Return the (x, y) coordinate for the center point of the cell that contains the specified text.  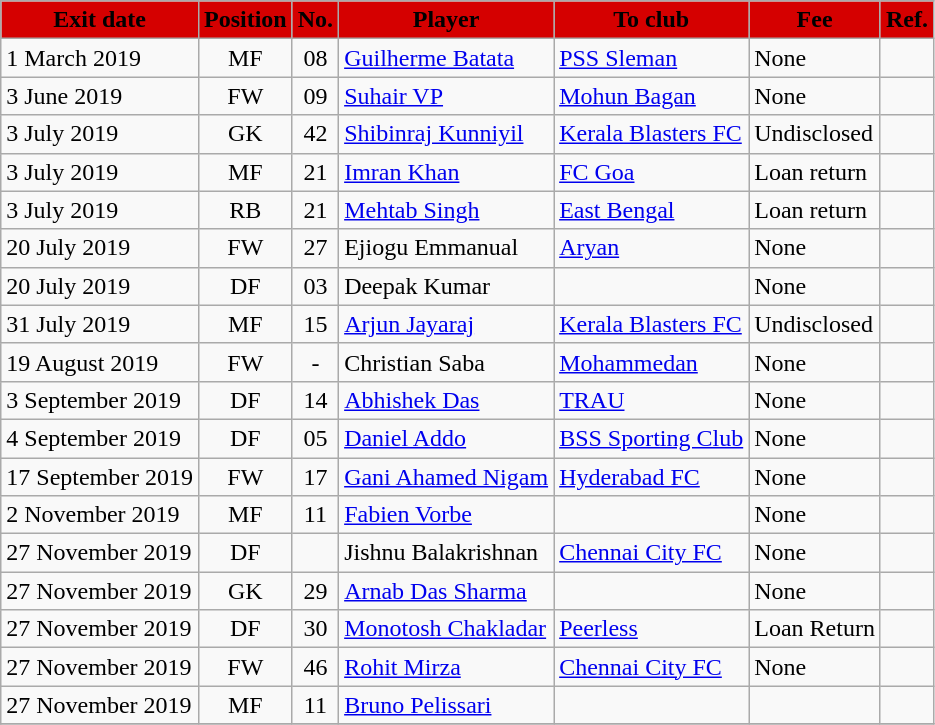
Rohit Mirza (446, 667)
Shibinraj Kunniyil (446, 134)
Daniel Addo (446, 438)
3 September 2019 (100, 400)
Mehtab Singh (446, 210)
Deepak Kumar (446, 286)
Jishnu Balakrishnan (446, 553)
Peerless (652, 629)
4 September 2019 (100, 438)
Suhair VP (446, 96)
Arjun Jayaraj (446, 324)
Aryan (652, 248)
Fabien Vorbe (446, 515)
Gani Ahamed Nigam (446, 477)
No. (315, 20)
Guilherme Batata (446, 58)
3 June 2019 (100, 96)
RB (245, 210)
15 (315, 324)
Abhishek Das (446, 400)
46 (315, 667)
03 (315, 286)
Christian Saba (446, 362)
East Bengal (652, 210)
Hyderabad FC (652, 477)
05 (315, 438)
08 (315, 58)
FC Goa (652, 172)
1 March 2019 (100, 58)
29 (315, 591)
Bruno Pelissari (446, 705)
PSS Sleman (652, 58)
Ref. (906, 20)
Exit date (100, 20)
42 (315, 134)
- (315, 362)
Mohun Bagan (652, 96)
Player (446, 20)
BSS Sporting Club (652, 438)
17 September 2019 (100, 477)
Monotosh Chakladar (446, 629)
Fee (815, 20)
19 August 2019 (100, 362)
14 (315, 400)
27 (315, 248)
09 (315, 96)
Position (245, 20)
Ejiogu Emmanual (446, 248)
2 November 2019 (100, 515)
31 July 2019 (100, 324)
Arnab Das Sharma (446, 591)
Loan Return (815, 629)
To club (652, 20)
Mohammedan (652, 362)
30 (315, 629)
TRAU (652, 400)
Imran Khan (446, 172)
17 (315, 477)
